Provide the (x, y) coordinate of the cell's center where the given text is located.  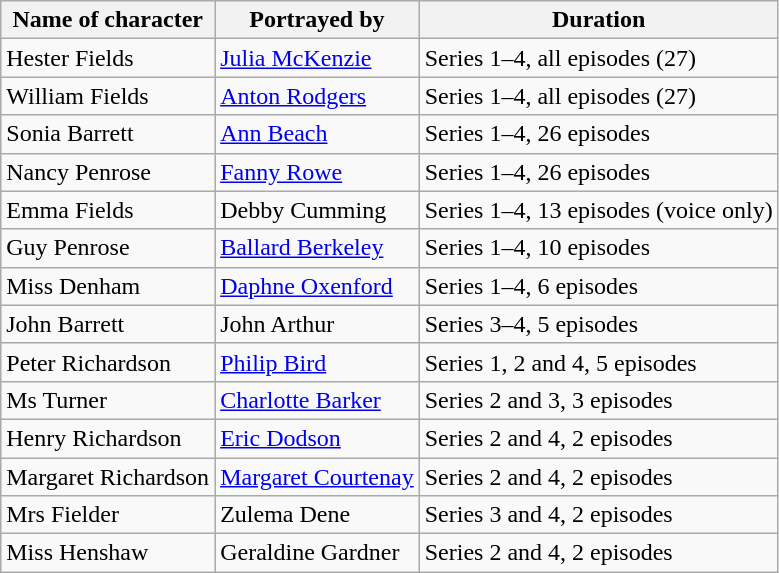
Ballard Berkeley (318, 248)
Series 1–4, 6 episodes (598, 286)
Guy Penrose (108, 248)
Ann Beach (318, 134)
Series 1–4, 13 episodes (voice only) (598, 210)
Ms Turner (108, 400)
Mrs Fielder (108, 515)
Peter Richardson (108, 362)
Portrayed by (318, 20)
Series 3–4, 5 episodes (598, 324)
Fanny Rowe (318, 172)
Duration (598, 20)
Margaret Courtenay (318, 477)
Geraldine Gardner (318, 553)
Miss Denham (108, 286)
Zulema Dene (318, 515)
Emma Fields (108, 210)
Series 2 and 3, 3 episodes (598, 400)
Nancy Penrose (108, 172)
John Barrett (108, 324)
William Fields (108, 96)
Series 1–4, 10 episodes (598, 248)
Name of character (108, 20)
John Arthur (318, 324)
Julia McKenzie (318, 58)
Miss Henshaw (108, 553)
Sonia Barrett (108, 134)
Margaret Richardson (108, 477)
Daphne Oxenford (318, 286)
Debby Cumming (318, 210)
Eric Dodson (318, 438)
Anton Rodgers (318, 96)
Series 1, 2 and 4, 5 episodes (598, 362)
Henry Richardson (108, 438)
Charlotte Barker (318, 400)
Hester Fields (108, 58)
Series 3 and 4, 2 episodes (598, 515)
Philip Bird (318, 362)
